Locate the cell with the specified text and output its [x, y] center coordinate. 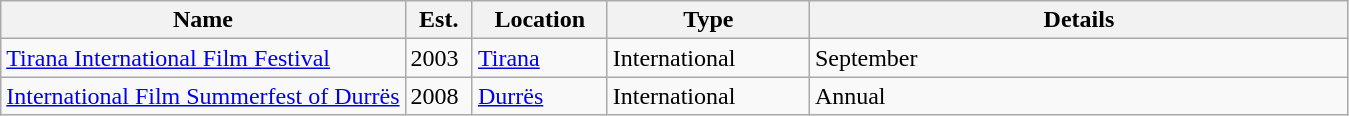
Durrës [540, 96]
International Film Summerfest of Durrës [203, 96]
September [1078, 58]
Tirana [540, 58]
Annual [1078, 96]
Tirana International Film Festival [203, 58]
2003 [438, 58]
Est. [438, 20]
Name [203, 20]
Details [1078, 20]
Location [540, 20]
2008 [438, 96]
Type [708, 20]
